Determine the (X, Y) coordinate at the center of the cell enclosing the given text.  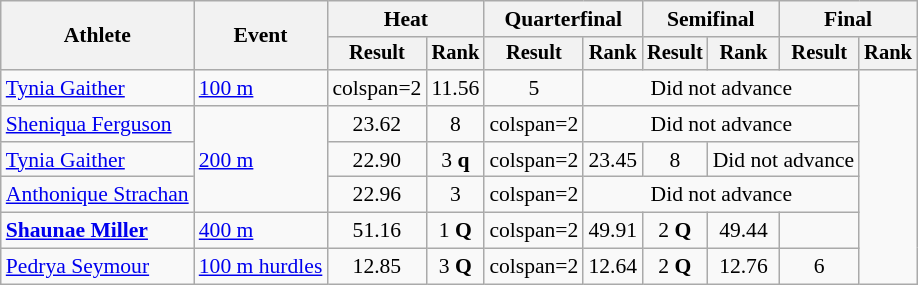
12.76 (744, 267)
51.16 (376, 231)
5 (534, 88)
3 (455, 195)
Athlete (98, 36)
Quarterfinal (563, 19)
200 m (261, 160)
Shaunae Miller (98, 231)
Event (261, 36)
Heat (406, 19)
23.62 (376, 124)
Final (848, 19)
Pedrya Seymour (98, 267)
11.56 (455, 88)
100 m (261, 88)
49.44 (744, 231)
22.96 (376, 195)
22.90 (376, 160)
3 Q (455, 267)
1 Q (455, 231)
3 q (455, 160)
12.85 (376, 267)
6 (819, 267)
12.64 (612, 267)
Anthonique Strachan (98, 195)
49.91 (612, 231)
Semifinal (710, 19)
Sheniqua Ferguson (98, 124)
23.45 (612, 160)
100 m hurdles (261, 267)
400 m (261, 231)
